Determine the (X, Y) coordinate at the center of the cell enclosing the given text.  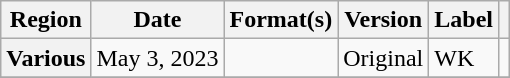
Date (158, 20)
Original (384, 58)
WK (464, 58)
Format(s) (281, 20)
May 3, 2023 (158, 58)
Version (384, 20)
Label (464, 20)
Various (46, 58)
Region (46, 20)
